Detect which cell encompasses the target text, then output its (X, Y) center coordinate. 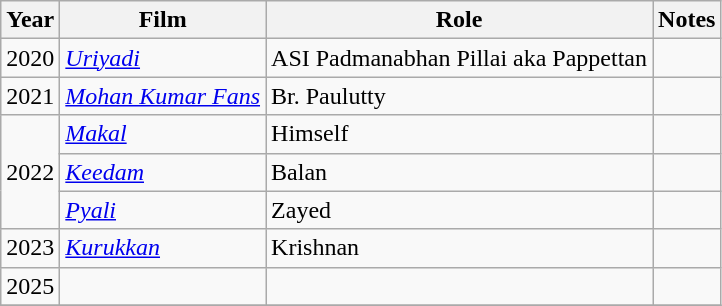
Kurukkan (163, 248)
2020 (30, 58)
Role (460, 20)
Zayed (460, 210)
Mohan Kumar Fans (163, 96)
2023 (30, 248)
Himself (460, 134)
2022 (30, 172)
Br. Paulutty (460, 96)
Makal (163, 134)
Uriyadi (163, 58)
Krishnan (460, 248)
Keedam (163, 172)
Notes (687, 20)
Year (30, 20)
2021 (30, 96)
Film (163, 20)
Pyali (163, 210)
ASI Padmanabhan Pillai aka Pappettan (460, 58)
Balan (460, 172)
2025 (30, 286)
